Detect which cell encompasses the target text, then output its [X, Y] center coordinate. 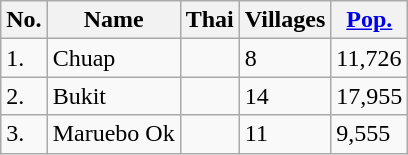
8 [285, 58]
No. [24, 20]
14 [285, 96]
Maruebo Ok [114, 134]
Thai [210, 20]
2. [24, 96]
Pop. [370, 20]
11,726 [370, 58]
9,555 [370, 134]
Chuap [114, 58]
Name [114, 20]
1. [24, 58]
11 [285, 134]
17,955 [370, 96]
Villages [285, 20]
3. [24, 134]
Bukit [114, 96]
